Search for the cell housing the specified text and yield its [x, y] center coordinate. 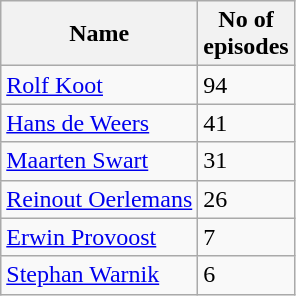
31 [246, 161]
Erwin Provoost [100, 237]
Maarten Swart [100, 161]
6 [246, 275]
Reinout Oerlemans [100, 199]
94 [246, 85]
Name [100, 34]
41 [246, 123]
No of episodes [246, 34]
Hans de Weers [100, 123]
7 [246, 237]
26 [246, 199]
Rolf Koot [100, 85]
Stephan Warnik [100, 275]
